Return [x, y] of the center of cell containing provided text 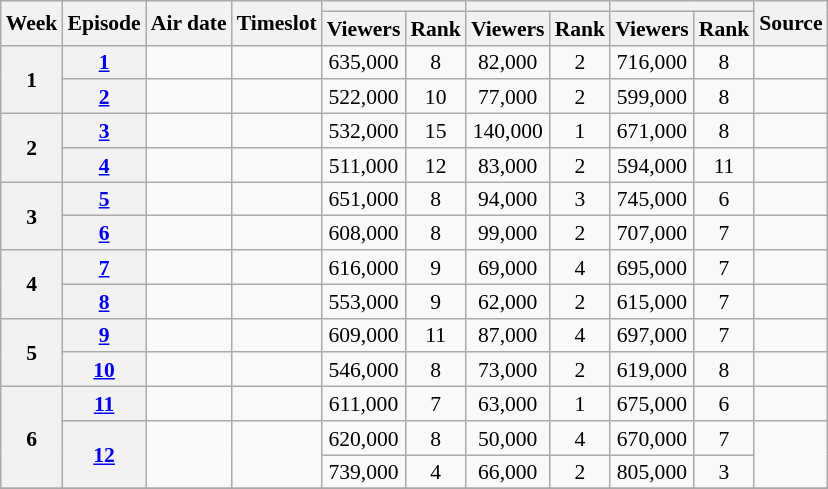
Air date [189, 23]
670,000 [652, 438]
66,000 [508, 472]
73,000 [508, 370]
140,000 [508, 131]
599,000 [652, 97]
511,000 [364, 165]
Timeslot [277, 23]
15 [436, 131]
697,000 [652, 335]
675,000 [652, 404]
609,000 [364, 335]
83,000 [508, 165]
745,000 [652, 199]
532,000 [364, 131]
Episode [104, 23]
608,000 [364, 233]
82,000 [508, 62]
615,000 [652, 301]
546,000 [364, 370]
77,000 [508, 97]
635,000 [364, 62]
671,000 [652, 131]
611,000 [364, 404]
594,000 [652, 165]
619,000 [652, 370]
805,000 [652, 472]
50,000 [508, 438]
Source [790, 23]
616,000 [364, 267]
Week [32, 23]
651,000 [364, 199]
69,000 [508, 267]
707,000 [652, 233]
99,000 [508, 233]
94,000 [508, 199]
522,000 [364, 97]
695,000 [652, 267]
62,000 [508, 301]
739,000 [364, 472]
553,000 [364, 301]
620,000 [364, 438]
716,000 [652, 62]
87,000 [508, 335]
63,000 [508, 404]
